Determine the [X, Y] coordinate at the center of the cell enclosing the given text.  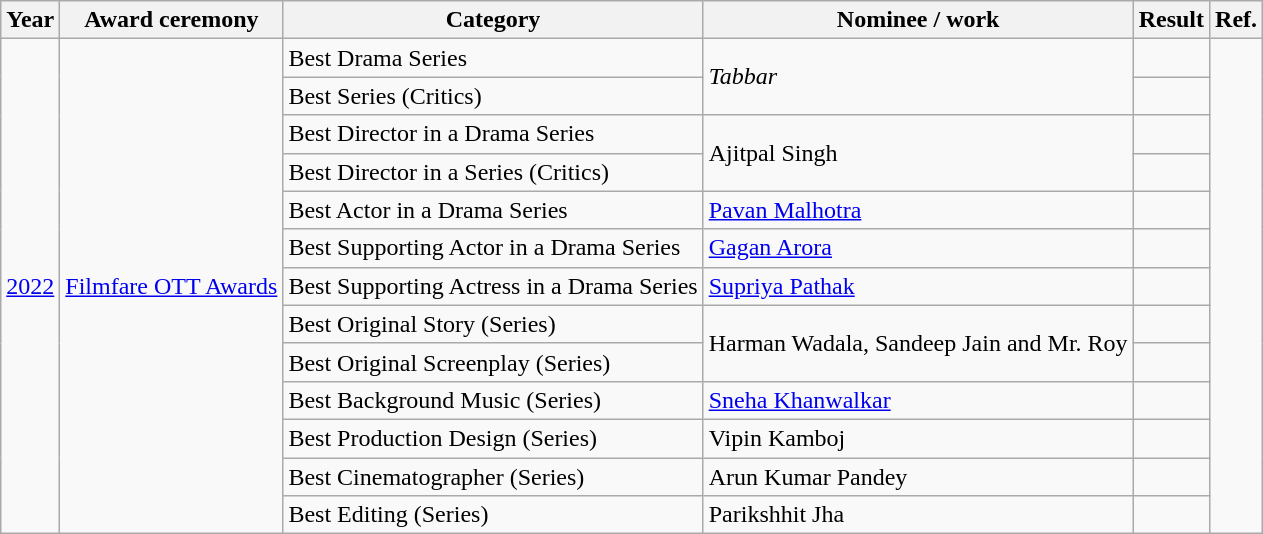
Sneha Khanwalkar [918, 400]
Best Director in a Series (Critics) [493, 172]
Best Actor in a Drama Series [493, 210]
Tabbar [918, 77]
Best Cinematographer (Series) [493, 477]
Best Director in a Drama Series [493, 134]
Best Original Screenplay (Series) [493, 362]
2022 [30, 286]
Ajitpal Singh [918, 153]
Best Background Music (Series) [493, 400]
Best Original Story (Series) [493, 324]
Best Production Design (Series) [493, 438]
Vipin Kamboj [918, 438]
Supriya Pathak [918, 286]
Gagan Arora [918, 248]
Award ceremony [172, 20]
Result [1171, 20]
Category [493, 20]
Best Supporting Actor in a Drama Series [493, 248]
Ref. [1236, 20]
Year [30, 20]
Best Supporting Actress in a Drama Series [493, 286]
Nominee / work [918, 20]
Filmfare OTT Awards [172, 286]
Best Drama Series [493, 58]
Pavan Malhotra [918, 210]
Parikshhit Jha [918, 515]
Best Editing (Series) [493, 515]
Harman Wadala, Sandeep Jain and Mr. Roy [918, 343]
Best Series (Critics) [493, 96]
Arun Kumar Pandey [918, 477]
